Identify which cell holds the provided text, then report its [X, Y] central coordinate. 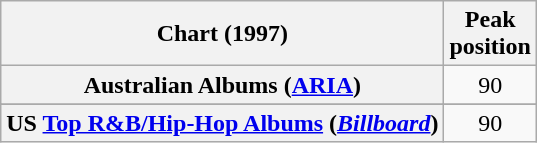
US Top R&B/Hip-Hop Albums (Billboard) [222, 123]
Chart (1997) [222, 34]
Australian Albums (ARIA) [222, 85]
Peakposition [490, 34]
